Output the (x, y) coordinate of the center of the cell containing the given text.  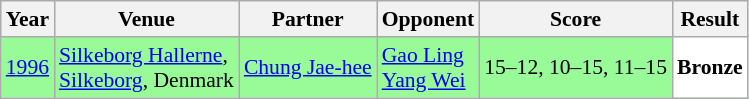
1996 (28, 68)
Year (28, 19)
Silkeborg Hallerne,Silkeborg, Denmark (146, 68)
Score (576, 19)
15–12, 10–15, 11–15 (576, 68)
Venue (146, 19)
Gao Ling Yang Wei (428, 68)
Bronze (710, 68)
Opponent (428, 19)
Result (710, 19)
Partner (308, 19)
Chung Jae-hee (308, 68)
